Find where the given text appears and provide that cell's center as [X, Y] coordinate. 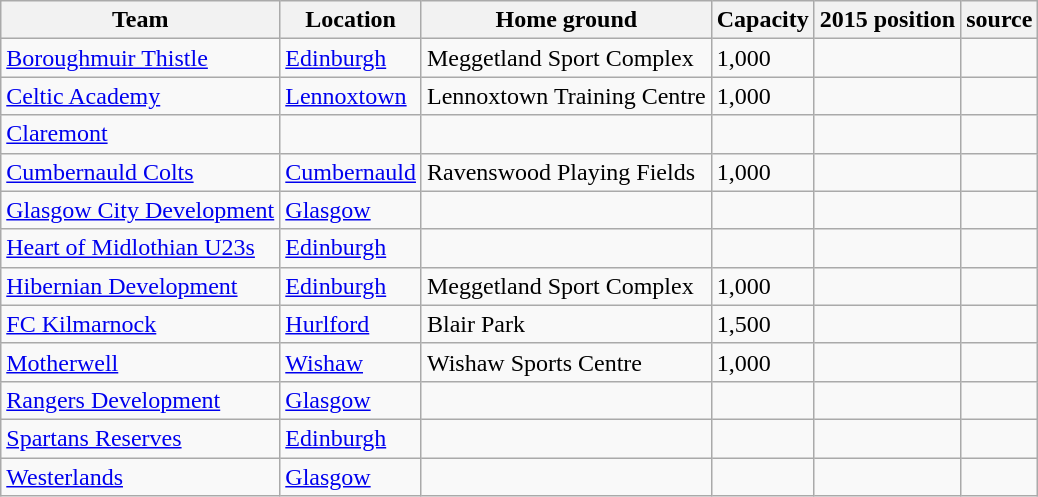
Claremont [140, 134]
Hibernian Development [140, 286]
Hurlford [351, 324]
Celtic Academy [140, 96]
Cumbernauld [351, 172]
2015 position [887, 20]
Lennoxtown Training Centre [566, 96]
source [1000, 20]
Wishaw [351, 362]
Heart of Midlothian U23s [140, 248]
Cumbernauld Colts [140, 172]
1,500 [762, 324]
Westerlands [140, 477]
Boroughmuir Thistle [140, 58]
FC Kilmarnock [140, 324]
Blair Park [566, 324]
Spartans Reserves [140, 438]
Glasgow City Development [140, 210]
Ravenswood Playing Fields [566, 172]
Home ground [566, 20]
Lennoxtown [351, 96]
Rangers Development [140, 400]
Location [351, 20]
Team [140, 20]
Capacity [762, 20]
Wishaw Sports Centre [566, 362]
Motherwell [140, 362]
